Determine the [x, y] coordinate at the center of the cell enclosing the given text.  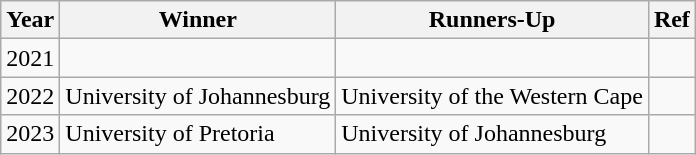
Year [30, 20]
Runners-Up [492, 20]
Winner [198, 20]
Ref [672, 20]
2022 [30, 96]
2021 [30, 58]
University of the Western Cape [492, 96]
University of Pretoria [198, 134]
2023 [30, 134]
